Pinpoint the cell where the given text exists, returning its (x, y) midpoint coordinate. 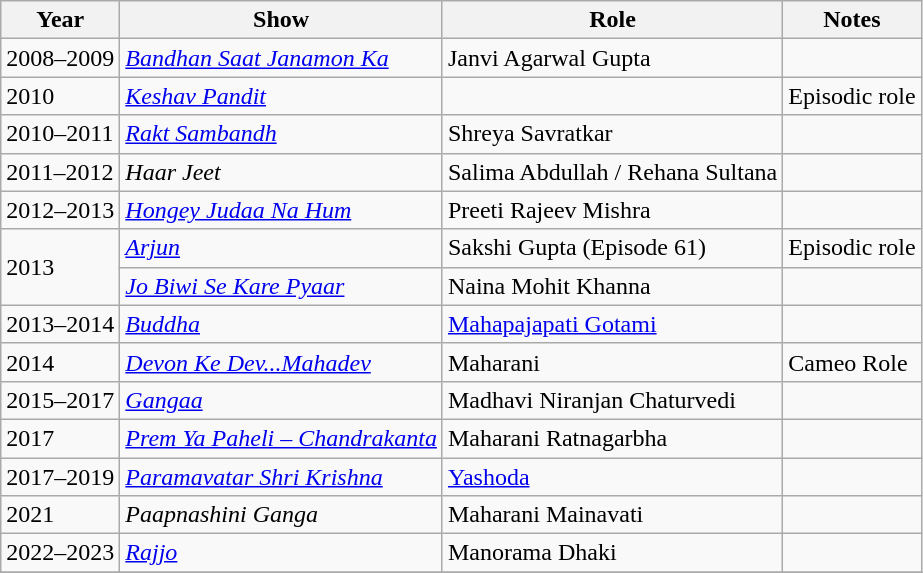
Haar Jeet (282, 172)
2010 (60, 96)
Naina Mohit Khanna (612, 286)
Preeti Rajeev Mishra (612, 210)
Rajjo (282, 553)
Arjun (282, 248)
Mahapajapati Gotami (612, 324)
Maharani Ratnagarbha (612, 438)
Devon Ke Dev...Mahadev (282, 362)
2011–2012 (60, 172)
2015–2017 (60, 400)
2014 (60, 362)
Show (282, 20)
Paapnashini Ganga (282, 515)
Maharani (612, 362)
Keshav Pandit (282, 96)
Salima Abdullah / Rehana Sultana (612, 172)
Paramavatar Shri Krishna (282, 477)
Sakshi Gupta (Episode 61) (612, 248)
Rakt Sambandh (282, 134)
2022–2023 (60, 553)
2010–2011 (60, 134)
2021 (60, 515)
Jo Biwi Se Kare Pyaar (282, 286)
Shreya Savratkar (612, 134)
2012–2013 (60, 210)
2013 (60, 267)
Janvi Agarwal Gupta (612, 58)
Madhavi Niranjan Chaturvedi (612, 400)
Hongey Judaa Na Hum (282, 210)
2017–2019 (60, 477)
Gangaa (282, 400)
Prem Ya Paheli – Chandrakanta (282, 438)
2013–2014 (60, 324)
Role (612, 20)
2008–2009 (60, 58)
2017 (60, 438)
Notes (852, 20)
Buddha (282, 324)
Manorama Dhaki (612, 553)
Yashoda (612, 477)
Maharani Mainavati (612, 515)
Bandhan Saat Janamon Ka (282, 58)
Year (60, 20)
Cameo Role (852, 362)
